Extract the [x, y] coordinate from the center of the cell holding the provided text.  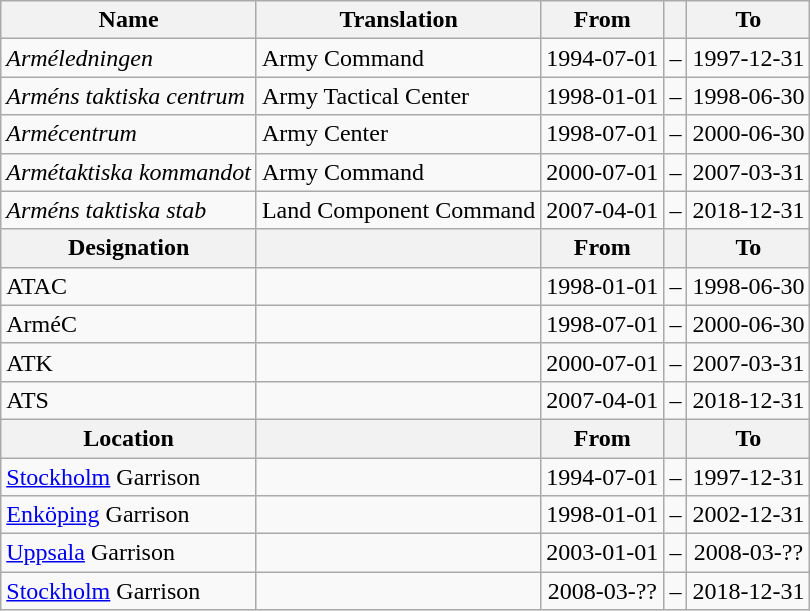
ATS [129, 400]
ATK [129, 362]
Arméledningen [129, 58]
Arméns taktiska centrum [129, 96]
ATAC [129, 286]
Armécentrum [129, 134]
Designation [129, 248]
Land Component Command [398, 210]
ArméC [129, 324]
2003-01-01 [602, 553]
Army Center [398, 134]
Location [129, 438]
Armétaktiska kommandot [129, 172]
Army Tactical Center [398, 96]
2002-12-31 [748, 515]
Enköping Garrison [129, 515]
Name [129, 20]
Uppsala Garrison [129, 553]
Translation [398, 20]
Arméns taktiska stab [129, 210]
